Identify which cell holds the provided text, then report its (X, Y) central coordinate. 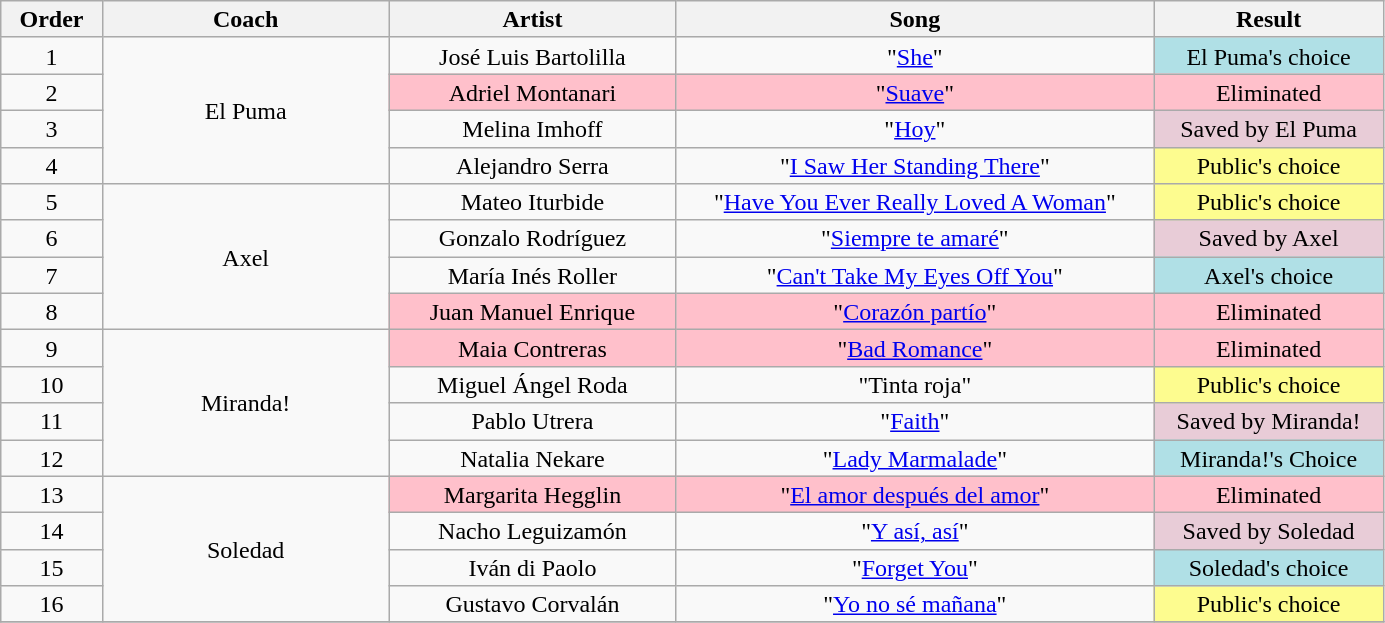
El Puma (246, 110)
Miranda!'s Choice (1269, 458)
"Forget You" (915, 568)
"She" (915, 56)
Nacho Leguizamón (532, 532)
1 (52, 56)
Saved by El Puma (1269, 128)
"Bad Romance" (915, 348)
Natalia Nekare (532, 458)
9 (52, 348)
Gustavo Corvalán (532, 604)
11 (52, 422)
7 (52, 276)
10 (52, 384)
"Suave" (915, 92)
16 (52, 604)
"Siempre te amaré" (915, 238)
Saved by Miranda! (1269, 422)
"Faith" (915, 422)
"Lady Marmalade" (915, 458)
Order (52, 20)
13 (52, 494)
Result (1269, 20)
8 (52, 312)
"Can't Take My Eyes Off You" (915, 276)
Mateo Iturbide (532, 202)
3 (52, 128)
12 (52, 458)
"Y así, así" (915, 532)
Maia Contreras (532, 348)
Miguel Ángel Roda (532, 384)
Miranda! (246, 403)
"Tinta roja" (915, 384)
Juan Manuel Enrique (532, 312)
"Hoy" (915, 128)
15 (52, 568)
Melina Imhoff (532, 128)
6 (52, 238)
Saved by Axel (1269, 238)
El Puma's choice (1269, 56)
"I Saw Her Standing There" (915, 166)
"Yo no sé mañana" (915, 604)
María Inés Roller (532, 276)
Iván di Paolo (532, 568)
14 (52, 532)
"Corazón partío" (915, 312)
5 (52, 202)
Pablo Utrera (532, 422)
"Have You Ever Really Loved A Woman" (915, 202)
José Luis Bartolilla (532, 56)
Gonzalo Rodríguez (532, 238)
Soledad's choice (1269, 568)
Alejandro Serra (532, 166)
Saved by Soledad (1269, 532)
Axel's choice (1269, 276)
2 (52, 92)
Axel (246, 257)
Soledad (246, 549)
Song (915, 20)
"El amor después del amor" (915, 494)
Margarita Hegglin (532, 494)
4 (52, 166)
Coach (246, 20)
Artist (532, 20)
Adriel Montanari (532, 92)
